Find where the given text appears and provide that cell's center as [X, Y] coordinate. 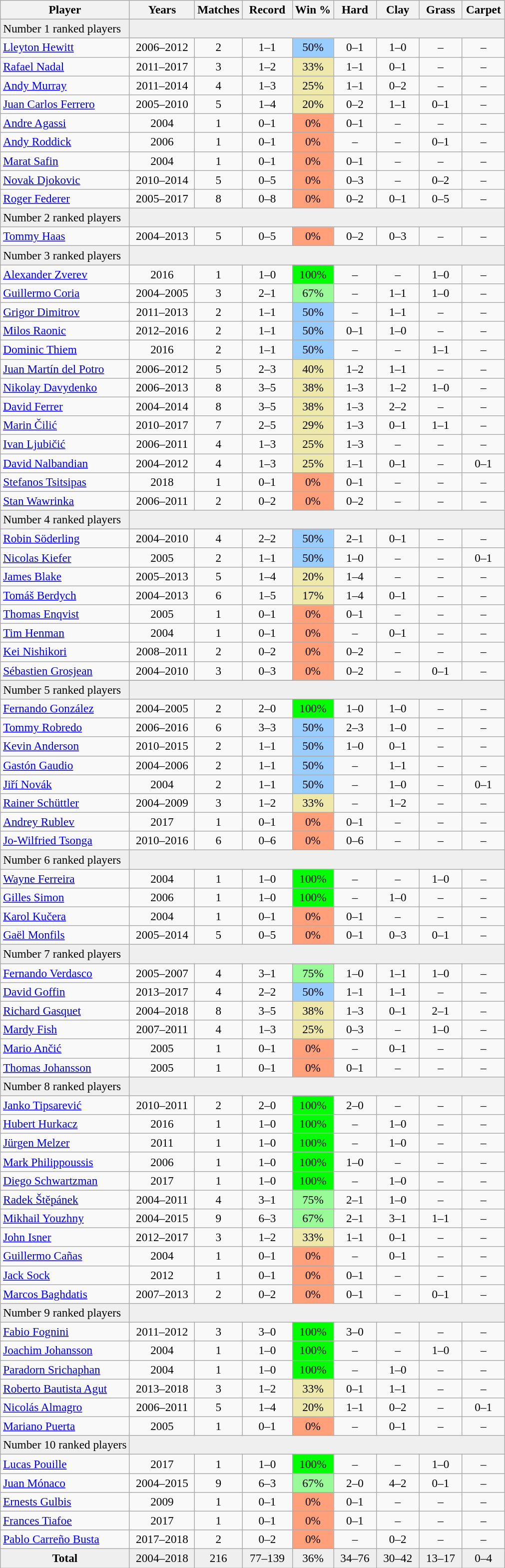
Number 3 ranked players [65, 255]
Thomas Enqvist [65, 614]
2010–2014 [162, 179]
2010–2016 [162, 841]
2006–2013 [162, 387]
Fernando Verdasco [65, 973]
2004–2012 [162, 463]
2004–2006 [162, 765]
Nicolas Kiefer [65, 557]
2007–2011 [162, 1029]
Tommy Robredo [65, 727]
2005–2013 [162, 576]
Grigor Dimitrov [65, 312]
17% [313, 595]
Juan Carlos Ferrero [65, 104]
36% [313, 1558]
Jürgen Melzer [65, 1143]
2004–2014 [162, 406]
Robin Söderling [65, 538]
2010–2011 [162, 1105]
Pablo Carreño Busta [65, 1540]
Number 6 ranked players [65, 859]
2012–2017 [162, 1237]
Janko Tipsarević [65, 1105]
2009 [162, 1502]
Ernests Gulbis [65, 1502]
77–139 [268, 1558]
Number 10 ranked players [65, 1445]
Number 9 ranked players [65, 1313]
2012–2016 [162, 331]
Years [162, 9]
Mardy Fish [65, 1029]
Total [65, 1558]
2005–2010 [162, 104]
Jack Sock [65, 1275]
2012 [162, 1275]
Grass [441, 9]
Alexander Zverev [65, 274]
Andy Murray [65, 85]
2011–2013 [162, 312]
Kei Nishikori [65, 652]
Juan Mónaco [65, 1483]
Novak Djokovic [65, 179]
29% [313, 425]
2018 [162, 482]
David Goffin [65, 992]
Paradorn Srichaphan [65, 1370]
Mikhail Youzhny [65, 1218]
2011–2014 [162, 85]
0–4 [484, 1558]
Tim Henman [65, 633]
Fabio Fognini [65, 1332]
13–17 [441, 1558]
Number 8 ranked players [65, 1086]
Gastón Gaudio [65, 765]
Kevin Anderson [65, 746]
34–76 [355, 1558]
Milos Raonic [65, 331]
Andre Agassi [65, 123]
David Ferrer [65, 406]
Lleyton Hewitt [65, 47]
2005–2014 [162, 935]
Sébastien Grosjean [65, 671]
Number 4 ranked players [65, 519]
Marin Čilić [65, 425]
Richard Gasquet [65, 1011]
Number 2 ranked players [65, 217]
7 [219, 425]
2010–2017 [162, 425]
Rafael Nadal [65, 66]
Number 1 ranked players [65, 28]
Mario Ančić [65, 1048]
Andy Roddick [65, 142]
Guillermo Coria [65, 293]
Mark Philippoussis [65, 1162]
Nikolay Davydenko [65, 387]
2013–2017 [162, 992]
Hard [355, 9]
Dominic Thiem [65, 349]
Jo-Wilfried Tsonga [65, 841]
3–3 [268, 727]
2011–2012 [162, 1332]
Stefanos Tsitsipas [65, 482]
2011 [162, 1143]
Matches [219, 9]
Rainer Schüttler [65, 803]
Player [65, 9]
Gaël Monfils [65, 935]
Frances Tiafoe [65, 1521]
Marat Safin [65, 161]
2–5 [268, 425]
John Isner [65, 1237]
Joachim Johansson [65, 1351]
2005–2017 [162, 198]
2013–2018 [162, 1388]
Nicolás Almagro [65, 1407]
Jiří Novák [65, 784]
40% [313, 368]
Number 7 ranked players [65, 954]
Mariano Puerta [65, 1426]
216 [219, 1558]
Number 5 ranked players [65, 689]
Stan Wawrinka [65, 501]
2011–2017 [162, 66]
2010–2015 [162, 746]
Wayne Ferreira [65, 878]
Marcos Baghdatis [65, 1294]
0–8 [268, 198]
Andrey Rublev [65, 822]
Karol Kučera [65, 916]
Win % [313, 9]
Tomáš Berdych [65, 595]
Guillermo Cañas [65, 1256]
1–5 [268, 595]
4–2 [398, 1483]
Gilles Simon [65, 897]
Roger Federer [65, 198]
Roberto Bautista Agut [65, 1388]
2008–2011 [162, 652]
Diego Schwartzman [65, 1181]
Ivan Ljubičić [65, 444]
Tommy Haas [65, 236]
Lucas Pouille [65, 1464]
2005–2007 [162, 973]
James Blake [65, 576]
Thomas Johansson [65, 1067]
2006–2016 [162, 727]
30–42 [398, 1558]
Juan Martín del Potro [65, 368]
2007–2013 [162, 1294]
Record [268, 9]
2017–2018 [162, 1540]
Hubert Hurkacz [65, 1124]
Clay [398, 9]
David Nalbandian [65, 463]
Carpet [484, 9]
Radek Štěpánek [65, 1199]
2004–2011 [162, 1199]
Fernando González [65, 708]
2004–2009 [162, 803]
